Provide the [X, Y] coordinate of the cell's center where the given text is located.  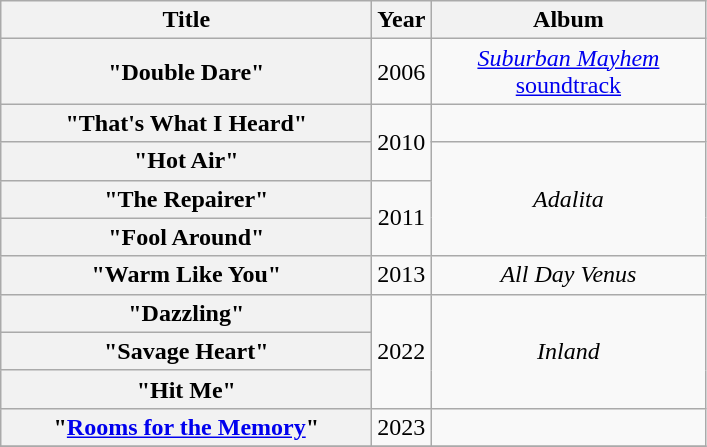
"Double Dare" [186, 72]
Year [402, 20]
Album [568, 20]
Adalita [568, 199]
Suburban Mayhem soundtrack [568, 72]
"Hot Air" [186, 161]
2022 [402, 351]
2010 [402, 142]
All Day Venus [568, 275]
"Warm Like You" [186, 275]
Title [186, 20]
"Rooms for the Memory" [186, 427]
2011 [402, 218]
Inland [568, 351]
"Fool Around" [186, 237]
"The Repairer" [186, 199]
2013 [402, 275]
"That's What I Heard" [186, 123]
"Hit Me" [186, 389]
"Savage Heart" [186, 351]
"Dazzling" [186, 313]
2006 [402, 72]
2023 [402, 427]
